Determine the (x, y) coordinate at the center of the cell enclosing the given text.  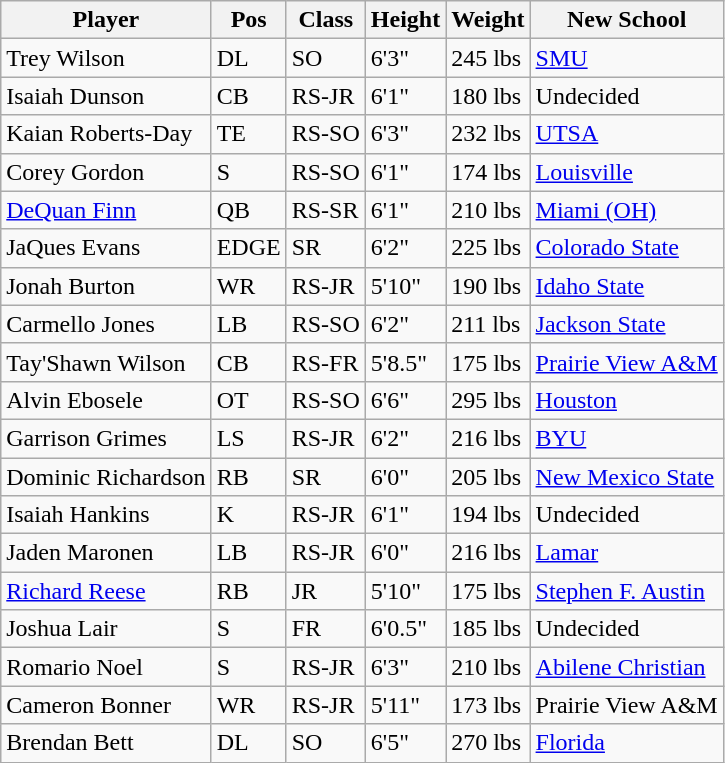
Dominic Richardson (106, 477)
Kaian Roberts-Day (106, 134)
180 lbs (488, 96)
LS (248, 438)
Florida (626, 743)
245 lbs (488, 58)
194 lbs (488, 515)
Houston (626, 400)
K (248, 515)
QB (248, 210)
5'8.5" (405, 362)
EDGE (248, 248)
Garrison Grimes (106, 438)
Joshua Lair (106, 629)
6'5" (405, 743)
190 lbs (488, 286)
Richard Reese (106, 591)
Isaiah Hankins (106, 515)
Tay'Shawn Wilson (106, 362)
Abilene Christian (626, 667)
BYU (626, 438)
Corey Gordon (106, 172)
6'0.5" (405, 629)
5'11" (405, 705)
6'6" (405, 400)
270 lbs (488, 743)
OT (248, 400)
Trey Wilson (106, 58)
Brendan Bett (106, 743)
New Mexico State (626, 477)
Stephen F. Austin (626, 591)
RS-SR (326, 210)
Idaho State (626, 286)
Romario Noel (106, 667)
Alvin Ebosele (106, 400)
Lamar (626, 553)
Jaden Maronen (106, 553)
Weight (488, 20)
173 lbs (488, 705)
Isaiah Dunson (106, 96)
211 lbs (488, 324)
RS-FR (326, 362)
Cameron Bonner (106, 705)
New School (626, 20)
Jackson State (626, 324)
295 lbs (488, 400)
232 lbs (488, 134)
DeQuan Finn (106, 210)
Carmello Jones (106, 324)
Colorado State (626, 248)
225 lbs (488, 248)
TE (248, 134)
Miami (OH) (626, 210)
UTSA (626, 134)
FR (326, 629)
Player (106, 20)
Class (326, 20)
205 lbs (488, 477)
SMU (626, 58)
Height (405, 20)
Louisville (626, 172)
JR (326, 591)
185 lbs (488, 629)
JaQues Evans (106, 248)
Pos (248, 20)
174 lbs (488, 172)
Jonah Burton (106, 286)
